Locate the cell with the specified text and output its [X, Y] center coordinate. 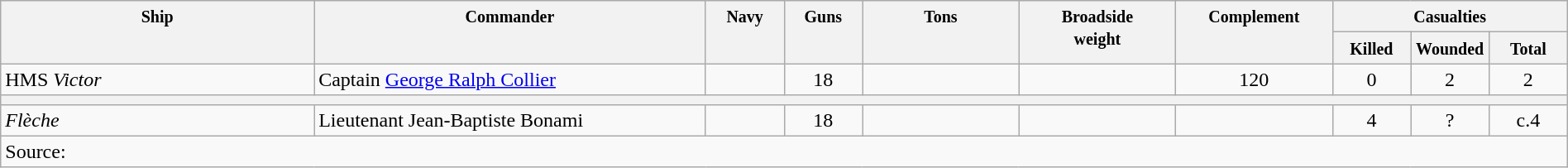
Total [1528, 48]
? [1451, 120]
0 [1371, 79]
Captain George Ralph Collier [510, 79]
Lieutenant Jean-Baptiste Bonami [510, 120]
Wounded [1451, 48]
Tons [941, 32]
4 [1371, 120]
Source: [784, 151]
Complement [1254, 32]
Commander [510, 32]
HMS Victor [157, 79]
Broadsideweight [1097, 32]
Guns [824, 32]
Killed [1371, 48]
Flèche [157, 120]
Navy [744, 32]
Ship [157, 32]
c.4 [1528, 120]
120 [1254, 79]
Casualties [1450, 17]
